Search for the cell housing the specified text and yield its (x, y) center coordinate. 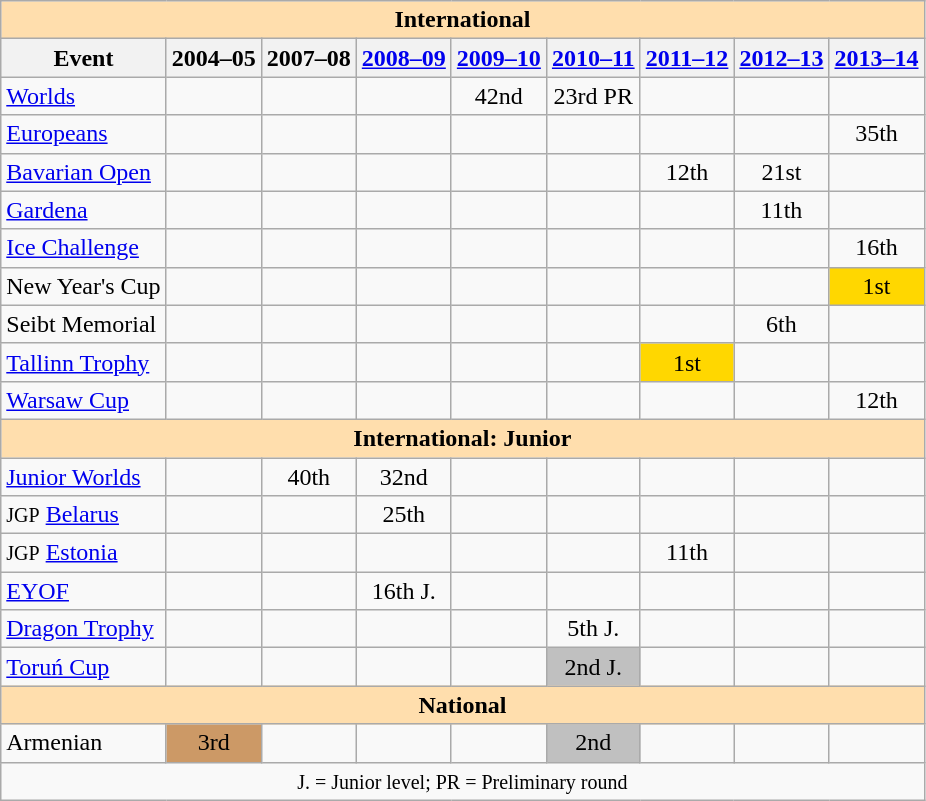
2012–13 (782, 58)
2004–05 (214, 58)
Dragon Trophy (84, 629)
National (462, 705)
2008–09 (404, 58)
2011–12 (687, 58)
J. = Junior level; PR = Preliminary round (462, 781)
5th J. (593, 629)
Ice Challenge (84, 248)
2010–11 (593, 58)
6th (782, 324)
21st (782, 172)
25th (404, 515)
23rd PR (593, 96)
42nd (498, 96)
35th (876, 134)
Event (84, 58)
JGP Belarus (84, 515)
2009–10 (498, 58)
Armenian (84, 743)
Toruń Cup (84, 667)
Tallinn Trophy (84, 362)
International: Junior (462, 438)
40th (308, 477)
Junior Worlds (84, 477)
Bavarian Open (84, 172)
2nd J. (593, 667)
3rd (214, 743)
32nd (404, 477)
EYOF (84, 591)
Warsaw Cup (84, 400)
16th J. (404, 591)
2007–08 (308, 58)
International (462, 20)
Gardena (84, 210)
JGP Estonia (84, 553)
Worlds (84, 96)
Europeans (84, 134)
Seibt Memorial (84, 324)
2nd (593, 743)
16th (876, 248)
New Year's Cup (84, 286)
2013–14 (876, 58)
